Determine the [x, y] coordinate at the center of the cell enclosing the given text.  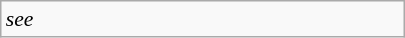
see [203, 19]
